Capture the cell that displays the provided text and extract its [X, Y] central coordinate. 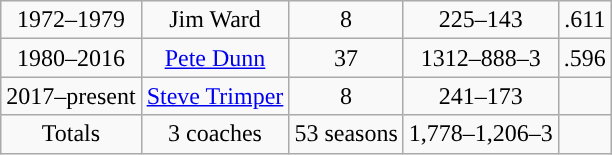
Steve Trimper [215, 96]
1972–1979 [71, 20]
37 [346, 58]
Pete Dunn [215, 58]
53 seasons [346, 134]
2017–present [71, 96]
1312–888–3 [480, 58]
3 coaches [215, 134]
1980–2016 [71, 58]
Totals [71, 134]
Jim Ward [215, 20]
1,778–1,206–3 [480, 134]
.611 [584, 20]
241–173 [480, 96]
.596 [584, 58]
225–143 [480, 20]
